Find where the given text appears and provide that cell's center as (X, Y) coordinate. 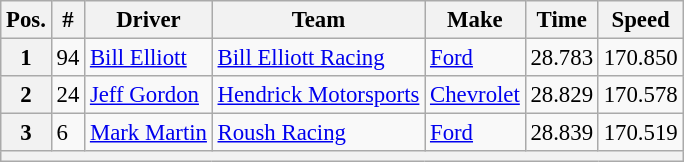
Speed (640, 20)
6 (68, 133)
Time (562, 20)
Jeff Gordon (149, 95)
28.783 (562, 58)
Make (475, 20)
Mark Martin (149, 133)
Team (318, 20)
Chevrolet (475, 95)
Roush Racing (318, 133)
170.850 (640, 58)
28.829 (562, 95)
3 (26, 133)
1 (26, 58)
94 (68, 58)
Pos. (26, 20)
170.578 (640, 95)
170.519 (640, 133)
2 (26, 95)
# (68, 20)
24 (68, 95)
Driver (149, 20)
Hendrick Motorsports (318, 95)
28.839 (562, 133)
Bill Elliott (149, 58)
Bill Elliott Racing (318, 58)
